Capture the cell that displays the provided text and extract its (X, Y) central coordinate. 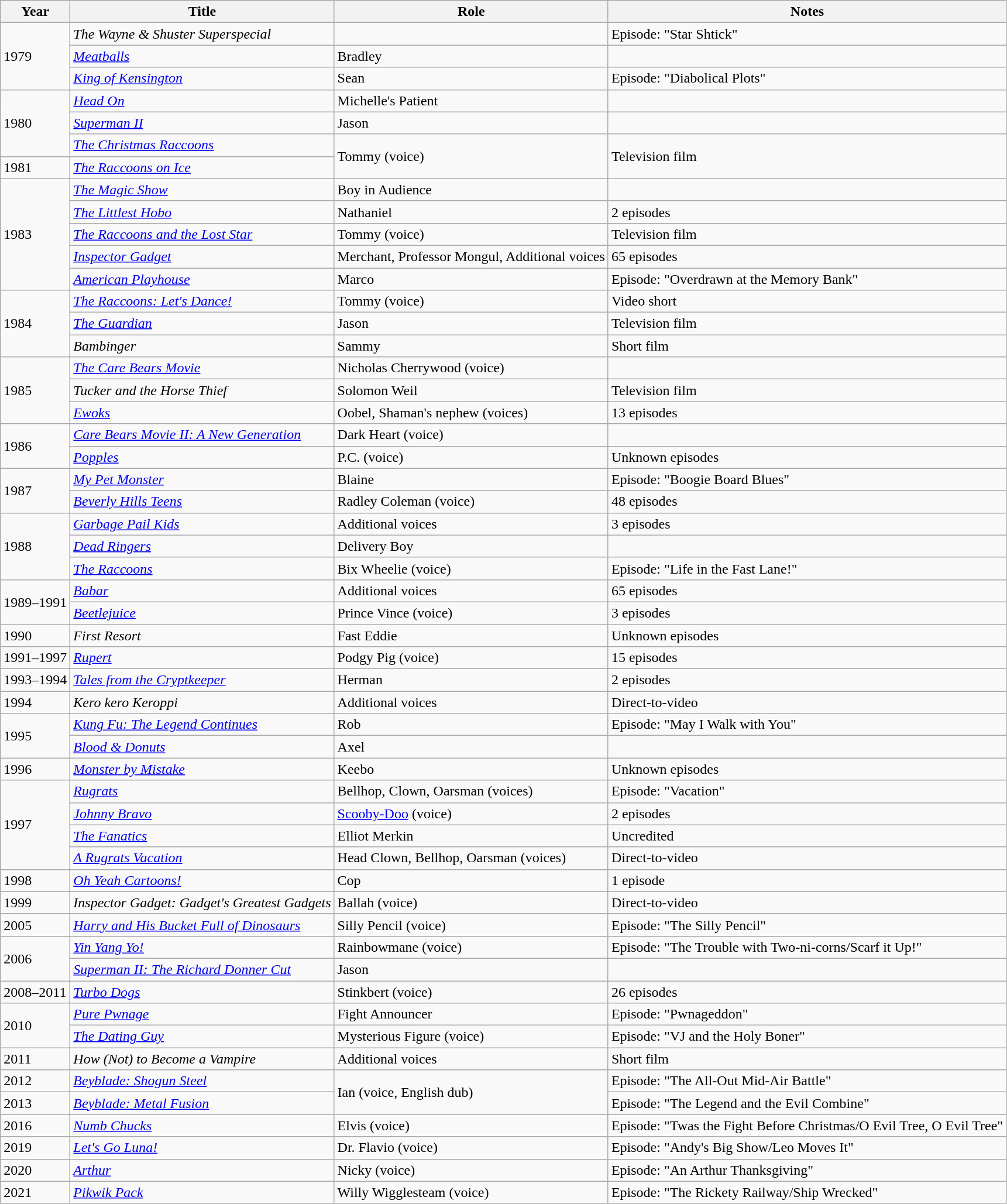
Rainbowmane (voice) (471, 947)
Dark Heart (voice) (471, 435)
Ian (voice, English dub) (471, 1092)
Marco (471, 279)
American Playhouse (202, 279)
Tales from the Cryptkeeper (202, 680)
Let's Go Luna! (202, 1148)
Episode: "Vacation" (807, 791)
Mysterious Figure (voice) (471, 1037)
Head On (202, 101)
Michelle's Patient (471, 101)
Popples (202, 457)
The Care Bears Movie (202, 368)
Episode: "Life in the Fast Lane!" (807, 568)
Beyblade: Shogun Steel (202, 1081)
1988 (35, 546)
Garbage Pail Kids (202, 524)
1993–1994 (35, 680)
Episode: "The Rickety Railway/Ship Wrecked" (807, 1192)
Sammy (471, 346)
Inspector Gadget (202, 256)
Silly Pencil (voice) (471, 925)
Episode: "VJ and the Holy Boner" (807, 1037)
Kero kero Keroppi (202, 702)
P.C. (voice) (471, 457)
1994 (35, 702)
Episode: "Diabolical Plots" (807, 78)
Ballah (voice) (471, 903)
Scooby-Doo (voice) (471, 814)
The Fanatics (202, 836)
Boy in Audience (471, 190)
1997 (35, 825)
Bambinger (202, 346)
13 episodes (807, 413)
1 episode (807, 880)
Episode: "An Arthur Thanksgiving" (807, 1170)
Sean (471, 78)
Harry and His Bucket Full of Dinosaurs (202, 925)
The Magic Show (202, 190)
Yin Yang Yo! (202, 947)
1985 (35, 390)
1987 (35, 490)
The Raccoons: Let's Dance! (202, 301)
Monster by Mistake (202, 769)
The Littlest Hobo (202, 212)
Year (35, 12)
1995 (35, 736)
The Raccoons and the Lost Star (202, 234)
The Christmas Raccoons (202, 145)
How (Not) to Become a Vampire (202, 1059)
Fight Announcer (471, 1014)
Video short (807, 301)
Prince Vince (voice) (471, 613)
48 episodes (807, 502)
The Dating Guy (202, 1037)
2020 (35, 1170)
Beetlejuice (202, 613)
Cop (471, 880)
2005 (35, 925)
Keebo (471, 769)
Episode: "Boogie Board Blues" (807, 479)
1986 (35, 446)
Superman II: The Richard Donner Cut (202, 969)
Babar (202, 591)
The Guardian (202, 324)
1991–1997 (35, 658)
Delivery Boy (471, 546)
Episode: "Twas the Fight Before Christmas/O Evil Tree, O Evil Tree" (807, 1126)
Tucker and the Horse Thief (202, 390)
Ewoks (202, 413)
Dr. Flavio (voice) (471, 1148)
Oobel, Shaman's nephew (voices) (471, 413)
King of Kensington (202, 78)
The Wayne & Shuster Superspecial (202, 34)
Inspector Gadget: Gadget's Greatest Gadgets (202, 903)
Episode: "Star Shtick" (807, 34)
Stinkbert (voice) (471, 992)
2011 (35, 1059)
Care Bears Movie II: A New Generation (202, 435)
Beyblade: Metal Fusion (202, 1103)
Dead Ringers (202, 546)
Notes (807, 12)
1980 (35, 123)
1996 (35, 769)
Oh Yeah Cartoons! (202, 880)
2008–2011 (35, 992)
Johnny Bravo (202, 814)
Episode: "The All-Out Mid-Air Battle" (807, 1081)
Blood & Donuts (202, 747)
Numb Chucks (202, 1126)
The Raccoons on Ice (202, 167)
Title (202, 12)
Fast Eddie (471, 635)
Bix Wheelie (voice) (471, 568)
Pure Pwnage (202, 1014)
Beverly Hills Teens (202, 502)
Arthur (202, 1170)
Superman II (202, 123)
Episode: "May I Walk with You" (807, 725)
2016 (35, 1126)
My Pet Monster (202, 479)
1990 (35, 635)
1981 (35, 167)
Turbo Dogs (202, 992)
1998 (35, 880)
Radley Coleman (voice) (471, 502)
Bellhop, Clown, Oarsman (voices) (471, 791)
Herman (471, 680)
Episode: "Overdrawn at the Memory Bank" (807, 279)
1999 (35, 903)
Rupert (202, 658)
Episode: "Andy's Big Show/Leo Moves It" (807, 1148)
Axel (471, 747)
Meatballs (202, 56)
Episode: "The Trouble with Two-ni-corns/Scarf it Up!" (807, 947)
Head Clown, Bellhop, Oarsman (voices) (471, 858)
Solomon Weil (471, 390)
2010 (35, 1025)
Nicholas Cherrywood (voice) (471, 368)
Nathaniel (471, 212)
2012 (35, 1081)
Willy Wigglesteam (voice) (471, 1192)
1983 (35, 234)
2019 (35, 1148)
Bradley (471, 56)
2013 (35, 1103)
1989–1991 (35, 602)
Rugrats (202, 791)
Role (471, 12)
Blaine (471, 479)
1984 (35, 324)
Merchant, Professor Mongul, Additional voices (471, 256)
15 episodes (807, 658)
Episode: "The Legend and the Evil Combine" (807, 1103)
Uncredited (807, 836)
Elliot Merkin (471, 836)
First Resort (202, 635)
26 episodes (807, 992)
Elvis (voice) (471, 1126)
Rob (471, 725)
Pikwik Pack (202, 1192)
2006 (35, 958)
Episode: "The Silly Pencil" (807, 925)
Episode: "Pwnageddon" (807, 1014)
Podgy Pig (voice) (471, 658)
The Raccoons (202, 568)
A Rugrats Vacation (202, 858)
Kung Fu: The Legend Continues (202, 725)
Nicky (voice) (471, 1170)
2021 (35, 1192)
1979 (35, 56)
